Find where the given text appears and provide that cell's center as (x, y) coordinate. 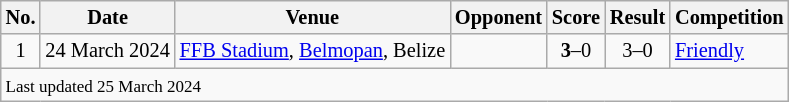
Date (107, 17)
Friendly (729, 51)
1 (21, 51)
Venue (312, 17)
Competition (729, 17)
Score (576, 17)
No. (21, 17)
FFB Stadium, Belmopan, Belize (312, 51)
Opponent (498, 17)
Last updated 25 March 2024 (395, 85)
Result (638, 17)
24 March 2024 (107, 51)
